Locate the cell with the specified text and output its (x, y) center coordinate. 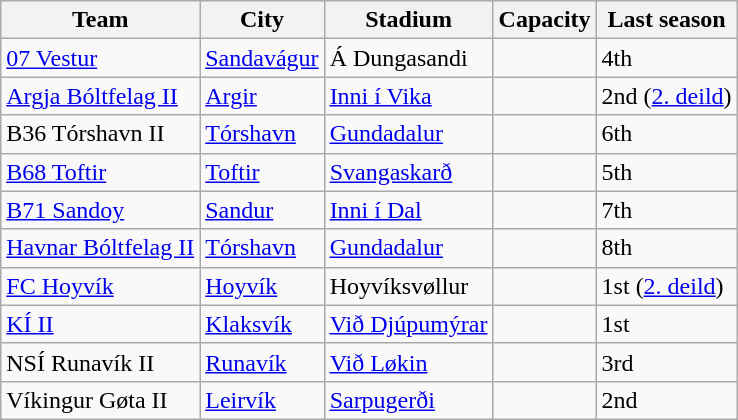
Capacity (544, 20)
City (262, 20)
FC Hoyvík (100, 286)
3rd (666, 362)
NSÍ Runavík II (100, 362)
Stadium (408, 20)
Á Dungasandi (408, 58)
8th (666, 248)
Sarpugerði (408, 400)
7th (666, 210)
Inni í Dal (408, 210)
Hoyvíksvøllur (408, 286)
Argir (262, 96)
KÍ II (100, 324)
2nd (2. deild) (666, 96)
Svangaskarð (408, 172)
Runavík (262, 362)
Sandavágur (262, 58)
Víkingur Gøta II (100, 400)
B71 Sandoy (100, 210)
Hoyvík (262, 286)
B36 Tórshavn II (100, 134)
Last season (666, 20)
07 Vestur (100, 58)
B68 Toftir (100, 172)
2nd (666, 400)
1st (666, 324)
6th (666, 134)
Argja Bóltfelag II (100, 96)
Við Løkin (408, 362)
Toftir (262, 172)
Havnar Bóltfelag II (100, 248)
Við Djúpumýrar (408, 324)
Klaksvík (262, 324)
Team (100, 20)
Leirvík (262, 400)
4th (666, 58)
1st (2. deild) (666, 286)
5th (666, 172)
Inni í Vika (408, 96)
Sandur (262, 210)
